Extract the [x, y] coordinate from the center of the cell holding the provided text.  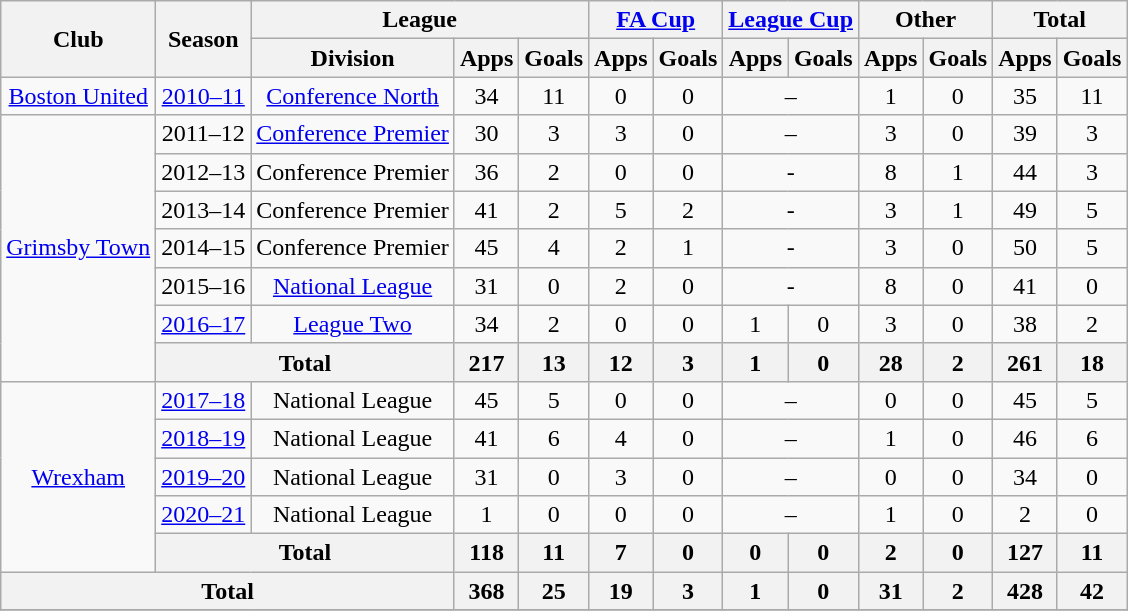
Wrexham [78, 476]
36 [486, 172]
Boston United [78, 96]
2020–21 [204, 515]
Division [353, 58]
Grimsby Town [78, 248]
2017–18 [204, 400]
39 [1025, 134]
44 [1025, 172]
2018–19 [204, 438]
League Cup [791, 20]
2011–12 [204, 134]
49 [1025, 210]
2014–15 [204, 248]
35 [1025, 96]
118 [486, 553]
2016–17 [204, 324]
FA Cup [656, 20]
25 [554, 591]
18 [1092, 362]
League Two [353, 324]
Club [78, 39]
42 [1092, 591]
2019–20 [204, 477]
428 [1025, 591]
Season [204, 39]
30 [486, 134]
7 [621, 553]
2015–16 [204, 286]
50 [1025, 248]
2012–13 [204, 172]
46 [1025, 438]
League [420, 20]
28 [891, 362]
19 [621, 591]
217 [486, 362]
127 [1025, 553]
2013–14 [204, 210]
261 [1025, 362]
368 [486, 591]
12 [621, 362]
Conference North [353, 96]
38 [1025, 324]
Other [926, 20]
2010–11 [204, 96]
13 [554, 362]
